Identify which cell holds the provided text, then report its (X, Y) central coordinate. 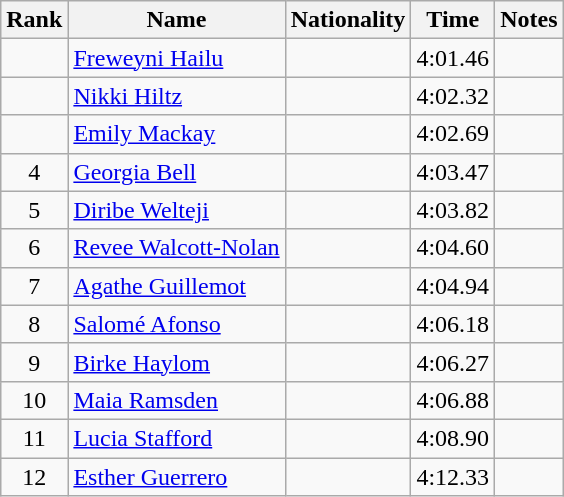
9 (34, 362)
4:06.27 (453, 362)
4:08.90 (453, 438)
Rank (34, 20)
Maia Ramsden (176, 400)
Diribe Welteji (176, 210)
Salomé Afonso (176, 324)
4:03.47 (453, 172)
4:06.18 (453, 324)
Freweyni Hailu (176, 58)
4 (34, 172)
7 (34, 286)
Nikki Hiltz (176, 96)
Agathe Guillemot (176, 286)
4:03.82 (453, 210)
Notes (529, 20)
11 (34, 438)
Name (176, 20)
Birke Haylom (176, 362)
Georgia Bell (176, 172)
10 (34, 400)
Revee Walcott-Nolan (176, 248)
6 (34, 248)
4:06.88 (453, 400)
4:04.60 (453, 248)
Lucia Stafford (176, 438)
4:01.46 (453, 58)
Time (453, 20)
4:02.32 (453, 96)
8 (34, 324)
Nationality (348, 20)
4:12.33 (453, 477)
5 (34, 210)
12 (34, 477)
4:02.69 (453, 134)
Emily Mackay (176, 134)
4:04.94 (453, 286)
Esther Guerrero (176, 477)
